Scan for the cell matching the given text and deliver its [x, y] coordinate at center. 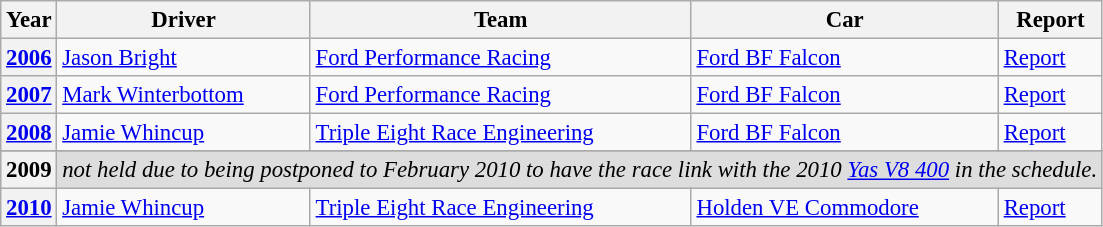
2008 [29, 133]
2007 [29, 95]
Mark Winterbottom [184, 95]
not held due to being postponed to February 2010 to have the race link with the 2010 Yas V8 400 in the schedule. [580, 170]
2010 [29, 208]
Team [500, 20]
2009 [29, 170]
Jason Bright [184, 58]
Driver [184, 20]
Year [29, 20]
2006 [29, 58]
Car [844, 20]
Holden VE Commodore [844, 208]
